For the text-containing cell, return its midpoint in (x, y) coordinate format. 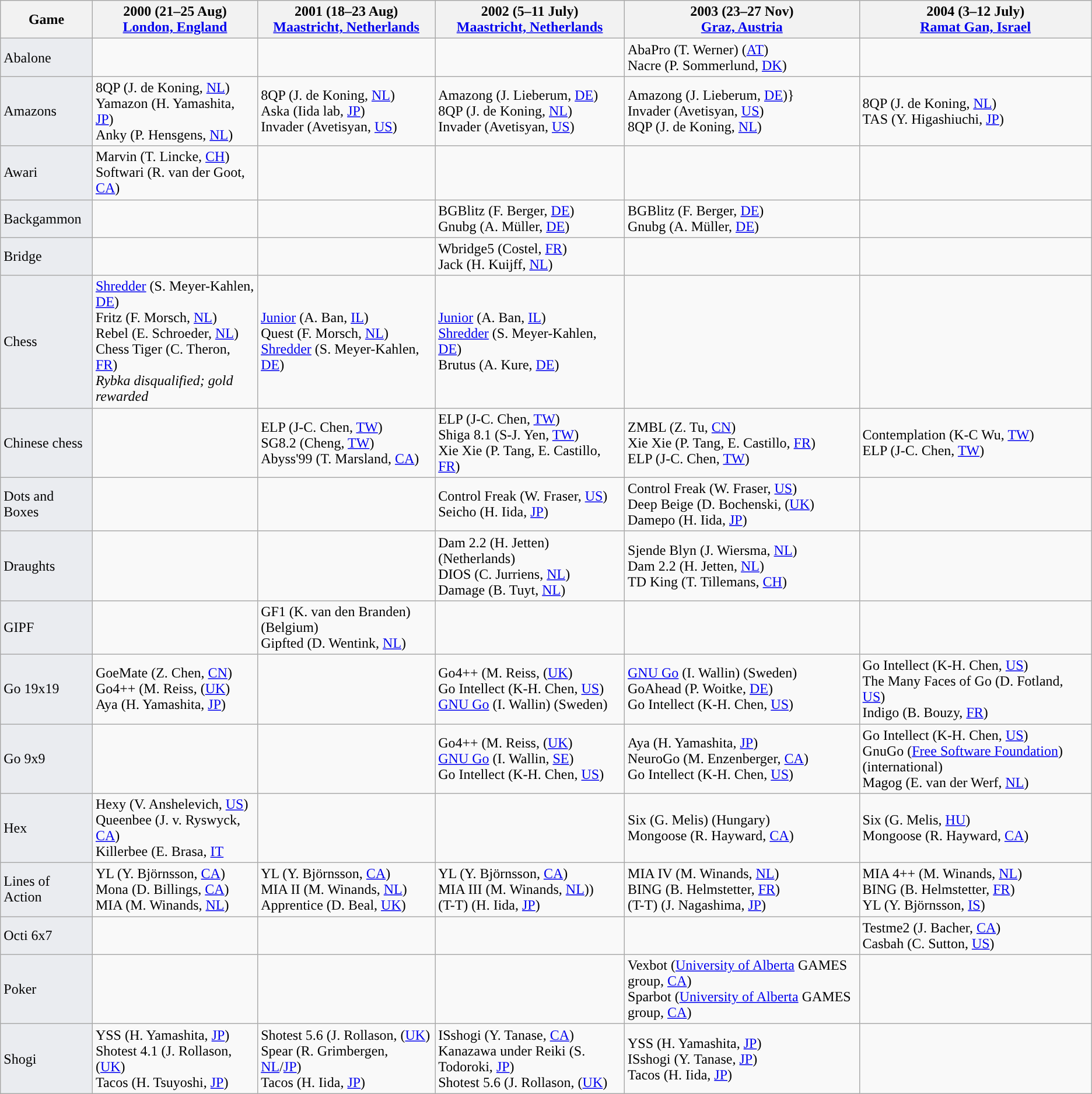
Shredder (S. Meyer-Kahlen, DE) Fritz (F. Morsch, NL) Rebel (E. Schroeder, NL) Chess Tiger (C. Theron, FR)Rybka disqualified; gold rewarded (175, 342)
GIPF (47, 627)
YSS (H. Yamashita, JP) ISshogi (Y. Tanase, JP) Tacos (H. Iida, JP) (742, 1058)
2004 (3–12 July)Ramat Gan, Israel (975, 20)
YL (Y. Björnsson, CA) MIA III (M. Winands, NL)) (T-T) (H. Iida, JP) (530, 890)
MIA IV (M. Winands, NL) BING (B. Helmstetter, FR) (T-T) (J. Nagashima, JP) (742, 890)
Contemplation (K-C Wu, TW) ELP (J-C. Chen, TW) (975, 442)
Shotest 5.6 (J. Rollason, (UK) Spear (R. Grimbergen, NL/JP) Tacos (H. Iida, JP) (346, 1058)
Abalone (47, 57)
Junior (A. Ban, IL) Shredder (S. Meyer-Kahlen, DE) Brutus (A. Kure, DE) (530, 342)
Go Intellect (K-H. Chen, US) The Many Faces of Go (D. Fotland, US) Indigo (B. Bouzy, FR) (975, 688)
2003 (23–27 Nov)Graz, Austria (742, 20)
Bridge (47, 257)
Octi 6x7 (47, 936)
GF1 (K. van den Branden) (Belgium) Gipfted (D. Wentink, NL) (346, 627)
YL (Y. Björnsson, CA) Mona (D. Billings, CA) MIA (M. Winands, NL) (175, 890)
Draughts (47, 566)
MIA 4++ (M. Winands, NL) BING (B. Helmstetter, FR) YL (Y. Björnsson, IS) (975, 890)
Testme2 (J. Bacher, CA) Casbah (C. Sutton, US) (975, 936)
Control Freak (W. Fraser, US) Seicho (H. Iida, JP) (530, 504)
8QP (J. de Koning, NL) Yamazon (H. Yamashita, JP) Anky (P. Hensgens, NL) (175, 111)
Amazons (47, 111)
Junior (A. Ban, IL) Quest (F. Morsch, NL) Shredder (S. Meyer-Kahlen, DE) (346, 342)
Awari (47, 173)
Backgammon (47, 218)
8QP (J. de Koning, NL) Aska (Iida lab, JP) Invader (Avetisyan, US) (346, 111)
Six (G. Melis) (Hungary) Mongoose (R. Hayward, CA) (742, 829)
Six (G. Melis, HU) Mongoose (R. Hayward, CA) (975, 829)
8QP (J. de Koning, NL) TAS (Y. Higashiuchi, JP) (975, 111)
Hexy (V. Anshelevich, US) Queenbee (J. v. Ryswyck, CA)Killerbee (E. Brasa, IT (175, 829)
Aya (H. Yamashita, JP) NeuroGo (M. Enzenberger, CA) Go Intellect (K-H. Chen, US) (742, 759)
AbaPro (T. Werner) (AT) Nacre (P. Sommerlund, DK) (742, 57)
Go Intellect (K-H. Chen, US) GnuGo (Free Software Foundation) (international) Magog (E. van der Werf, NL) (975, 759)
Amazong (J. Lieberum, DE)} Invader (Avetisyan, US) 8QP (J. de Koning, NL) (742, 111)
YSS (H. Yamashita, JP) Shotest 4.1 (J. Rollason, (UK) Tacos (H. Tsuyoshi, JP) (175, 1058)
ZMBL (Z. Tu, CN) Xie Xie (P. Tang, E. Castillo, FR) ELP (J-C. Chen, TW) (742, 442)
Chess (47, 342)
Go 9x9 (47, 759)
Go4++ (M. Reiss, (UK) GNU Go (I. Wallin, SE) Go Intellect (K-H. Chen, US) (530, 759)
Control Freak (W. Fraser, US) Deep Beige (D. Bochenski, (UK) Damepo (H. Iida, JP) (742, 504)
Go 19x19 (47, 688)
Dam 2.2 (H. Jetten) (Netherlands) DIOS (C. Jurriens, NL) Damage (B. Tuyt, NL) (530, 566)
Amazong (J. Lieberum, DE) 8QP (J. de Koning, NL) Invader (Avetisyan, US) (530, 111)
Marvin (T. Lincke, CH) Softwari (R. van der Goot, CA) (175, 173)
Wbridge5 (Costel, FR) Jack (H. Kuijff, NL) (530, 257)
GoeMate (Z. Chen, CN) Go4++ (M. Reiss, (UK) Aya (H. Yamashita, JP) (175, 688)
Game (47, 20)
2002 (5–11 July)Maastricht, Netherlands (530, 20)
ELP (J-C. Chen, TW) SG8.2 (Cheng, TW) Abyss'99 (T. Marsland, CA) (346, 442)
Chinese chess (47, 442)
Lines of Action (47, 890)
Vexbot (University of Alberta GAMES group, CA) Sparbot (University of Alberta GAMES group, CA) (742, 990)
Dots and Boxes (47, 504)
Poker (47, 990)
GNU Go (I. Wallin) (Sweden) GoAhead (P. Woitke, DE) Go Intellect (K-H. Chen, US) (742, 688)
ISshogi (Y. Tanase, CA) Kanazawa under Reiki (S. Todoroki, JP) Shotest 5.6 (J. Rollason, (UK) (530, 1058)
Go4++ (M. Reiss, (UK) Go Intellect (K-H. Chen, US) GNU Go (I. Wallin) (Sweden) (530, 688)
Shogi (47, 1058)
ELP (J-C. Chen, TW) Shiga 8.1 (S-J. Yen, TW) Xie Xie (P. Tang, E. Castillo, FR) (530, 442)
2001 (18–23 Aug)Maastricht, Netherlands (346, 20)
Hex (47, 829)
Sjende Blyn (J. Wiersma, NL) Dam 2.2 (H. Jetten, NL) TD King (T. Tillemans, CH) (742, 566)
YL (Y. Björnsson, CA) MIA II (M. Winands, NL) Apprentice (D. Beal, UK) (346, 890)
2000 (21–25 Aug)London, England (175, 20)
